Identify which cell holds the provided text, then report its [X, Y] central coordinate. 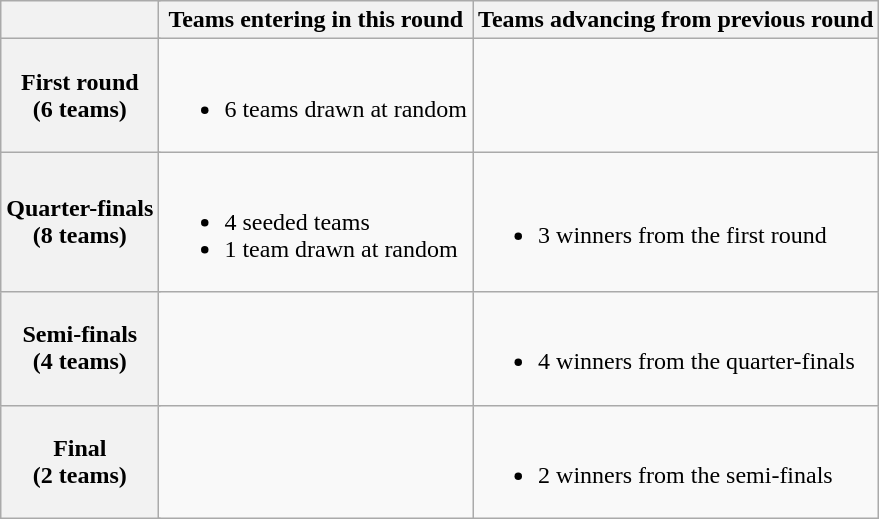
Teams entering in this round [316, 20]
6 teams drawn at random [316, 96]
Final(2 teams) [80, 462]
First round(6 teams) [80, 96]
Teams advancing from previous round [676, 20]
Quarter-finals(8 teams) [80, 222]
4 winners from the quarter-finals [676, 348]
4 seeded teams1 team drawn at random [316, 222]
2 winners from the semi-finals [676, 462]
3 winners from the first round [676, 222]
Semi-finals(4 teams) [80, 348]
